For the text-containing cell, return its midpoint in [X, Y] coordinate format. 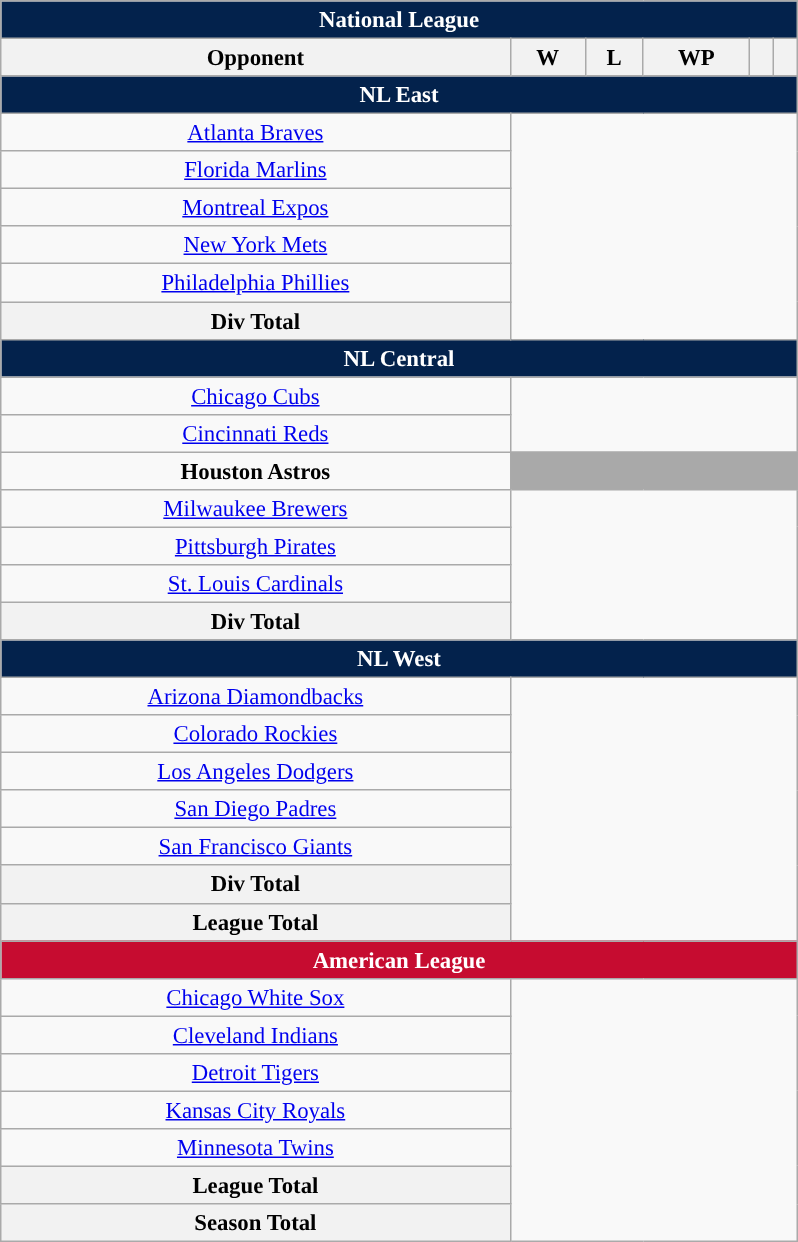
Cincinnati Reds [256, 433]
St. Louis Cardinals [256, 584]
W [548, 58]
Cleveland Indians [256, 1035]
Los Angeles Dodgers [256, 772]
Detroit Tigers [256, 1073]
Chicago White Sox [256, 997]
American League [399, 960]
Montreal Expos [256, 208]
WP [696, 58]
Pittsburgh Pirates [256, 546]
NL East [399, 95]
Houston Astros [256, 471]
Colorado Rockies [256, 734]
San Diego Padres [256, 809]
Arizona Diamondbacks [256, 697]
Milwaukee Brewers [256, 509]
New York Mets [256, 245]
NL West [399, 659]
National League [399, 20]
Kansas City Royals [256, 1110]
Florida Marlins [256, 170]
NL Central [399, 358]
San Francisco Giants [256, 847]
L [614, 58]
Opponent [256, 58]
Chicago Cubs [256, 396]
Minnesota Twins [256, 1148]
Season Total [256, 1223]
Philadelphia Phillies [256, 283]
Atlanta Braves [256, 133]
